Detect which cell encompasses the target text, then output its [X, Y] center coordinate. 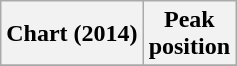
Peakposition [189, 34]
Chart (2014) [72, 34]
